Search for the cell housing the specified text and yield its (x, y) center coordinate. 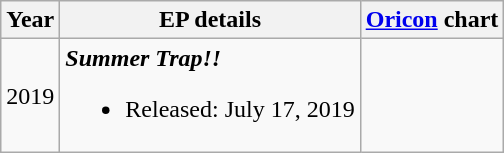
Year (30, 20)
2019 (30, 96)
Oricon chart (432, 20)
EP details (210, 20)
Summer Trap!!Released: July 17, 2019 (210, 96)
